Identify which cell holds the provided text, then report its (x, y) central coordinate. 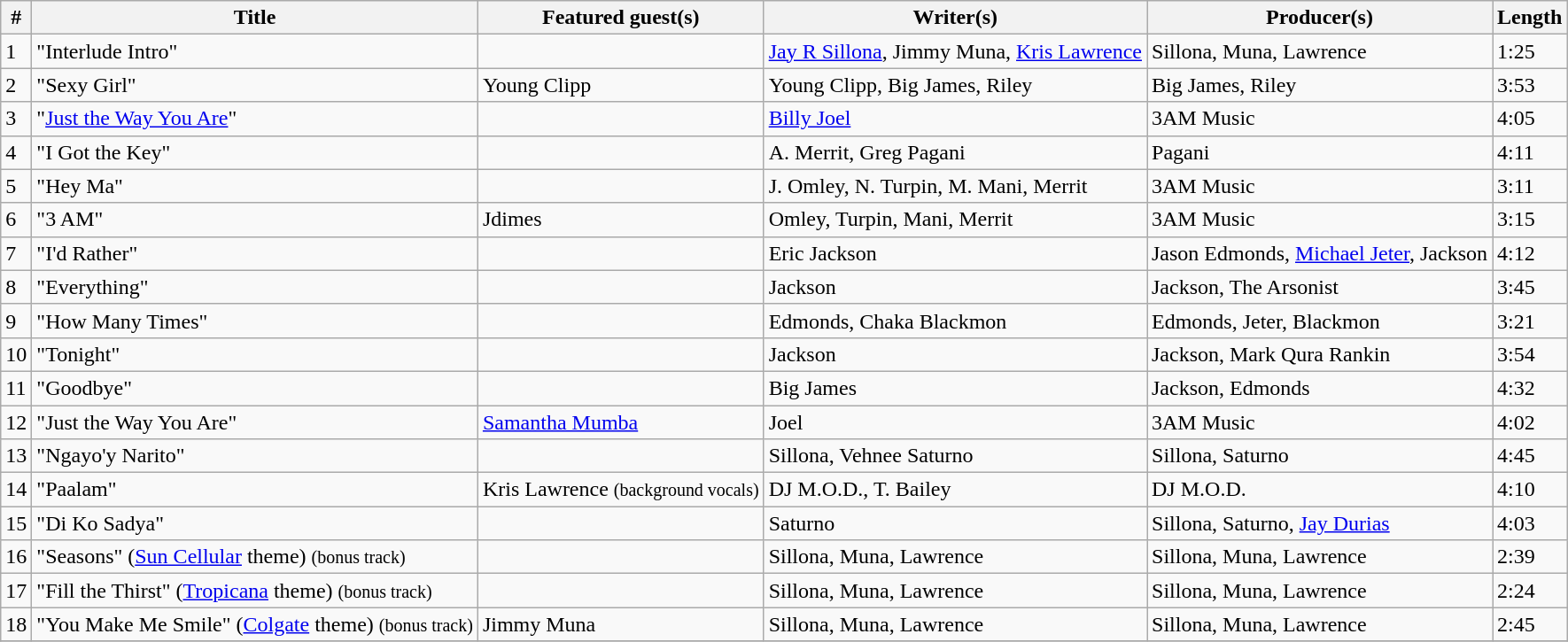
"Paalam" (255, 490)
"Seasons" (Sun Cellular theme) (bonus track) (255, 557)
"Sexy Girl" (255, 85)
Edmonds, Chaka Blackmon (955, 321)
13 (16, 456)
"Tonight" (255, 354)
4:10 (1530, 490)
Jimmy Muna (620, 624)
Sillona, Vehnee Saturno (955, 456)
"I'd Rather" (255, 253)
2:45 (1530, 624)
15 (16, 523)
4:02 (1530, 422)
Writer(s) (955, 18)
4:05 (1530, 119)
Jason Edmonds, Michael Jeter, Jackson (1319, 253)
2:39 (1530, 557)
Producer(s) (1319, 18)
"Ngayo'y Narito" (255, 456)
"Interlude Intro" (255, 51)
16 (16, 557)
Sillona, Saturno, Jay Durias (1319, 523)
Jackson, Edmonds (1319, 388)
"Everything" (255, 287)
"You Make Me Smile" (Colgate theme) (bonus track) (255, 624)
3:45 (1530, 287)
4:11 (1530, 152)
# (16, 18)
Samantha Mumba (620, 422)
Saturno (955, 523)
4:12 (1530, 253)
Young Clipp (620, 85)
14 (16, 490)
11 (16, 388)
2:24 (1530, 591)
"Goodbye" (255, 388)
Joel (955, 422)
3:15 (1530, 220)
4:45 (1530, 456)
6 (16, 220)
4:32 (1530, 388)
Kris Lawrence (background vocals) (620, 490)
Jackson, The Arsonist (1319, 287)
Jdimes (620, 220)
12 (16, 422)
Omley, Turpin, Mani, Merrit (955, 220)
3 (16, 119)
Billy Joel (955, 119)
3:53 (1530, 85)
"How Many Times" (255, 321)
18 (16, 624)
17 (16, 591)
10 (16, 354)
3:54 (1530, 354)
Jay R Sillona, Jimmy Muna, Kris Lawrence (955, 51)
7 (16, 253)
4:03 (1530, 523)
2 (16, 85)
Big James (955, 388)
Eric Jackson (955, 253)
9 (16, 321)
Young Clipp, Big James, Riley (955, 85)
A. Merrit, Greg Pagani (955, 152)
4 (16, 152)
"Hey Ma" (255, 186)
Jackson, Mark Qura Rankin (1319, 354)
J. Omley, N. Turpin, M. Mani, Merrit (955, 186)
Featured guest(s) (620, 18)
5 (16, 186)
Sillona, Saturno (1319, 456)
3:21 (1530, 321)
Length (1530, 18)
DJ M.O.D. (1319, 490)
Edmonds, Jeter, Blackmon (1319, 321)
Pagani (1319, 152)
Big James, Riley (1319, 85)
"Fill the Thirst" (Tropicana theme) (bonus track) (255, 591)
DJ M.O.D., T. Bailey (955, 490)
"I Got the Key" (255, 152)
3:11 (1530, 186)
"Di Ko Sadya" (255, 523)
Title (255, 18)
8 (16, 287)
1:25 (1530, 51)
"3 AM" (255, 220)
1 (16, 51)
